Determine the [X, Y] coordinate at the center of the cell enclosing the given text.  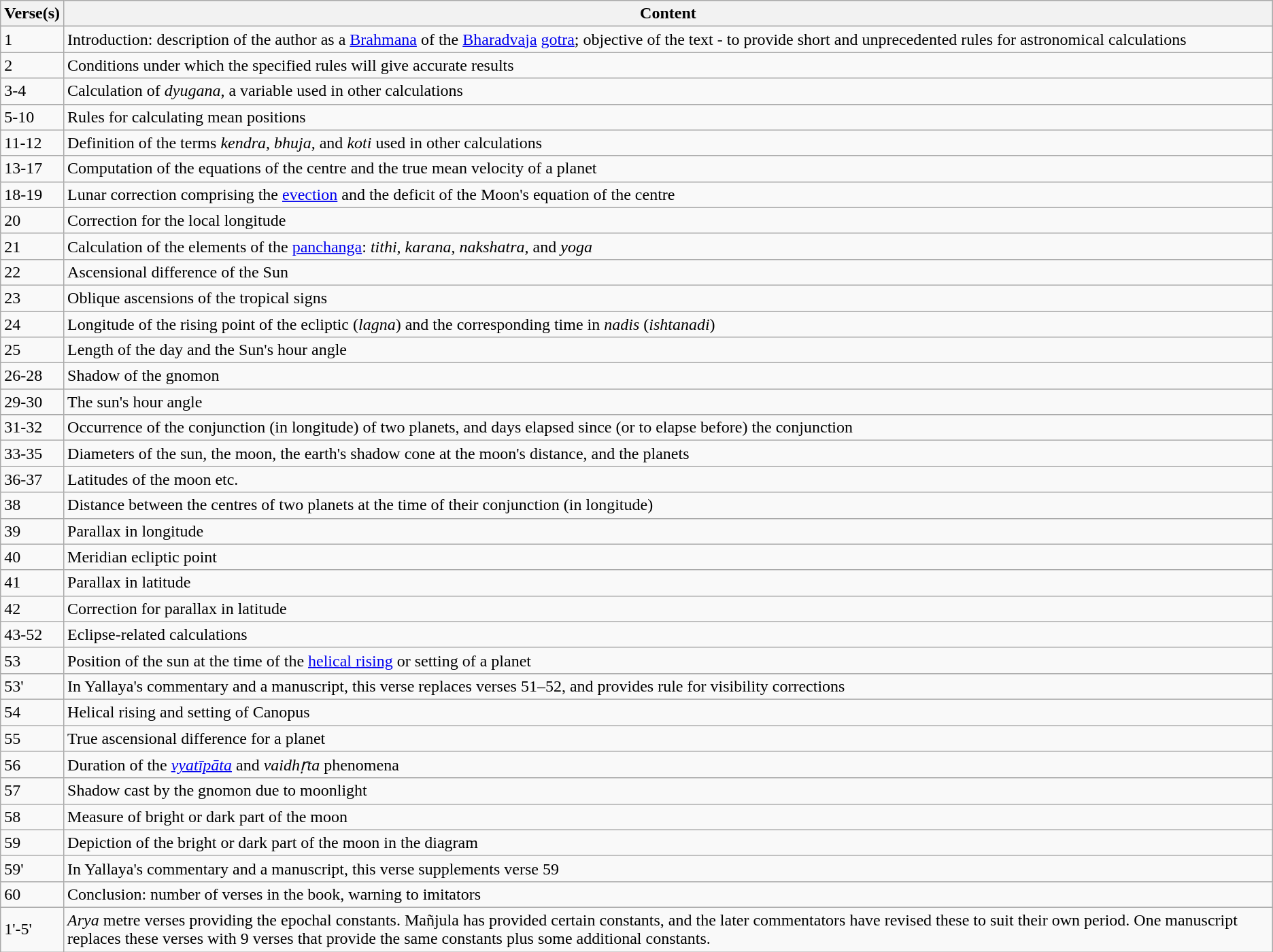
18-19 [33, 194]
Conditions under which the specified rules will give accurate results [668, 65]
39 [33, 531]
Measure of bright or dark part of the moon [668, 817]
31-32 [33, 428]
Helical rising and setting of Canopus [668, 712]
Longitude of the rising point of the ecliptic (lagna) and the corresponding time in nadis (ishtanadi) [668, 324]
Ascensional difference of the Sun [668, 272]
Eclipse-related calculations [668, 634]
Parallax in longitude [668, 531]
In Yallaya's commentary and a manuscript, this verse replaces verses 51–52, and provides rule for visibility corrections [668, 686]
2 [33, 65]
59 [33, 843]
Length of the day and the Sun's hour angle [668, 350]
41 [33, 583]
Meridian ecliptic point [668, 557]
Shadow cast by the gnomon due to moonlight [668, 791]
Calculation of the elements of the panchanga: tithi, karana, nakshatra, and yoga [668, 246]
24 [33, 324]
Computation of the equations of the centre and the true mean velocity of a planet [668, 169]
Latitudes of the moon etc. [668, 479]
58 [33, 817]
Calculation of dyugana, a variable used in other calculations [668, 91]
Definition of the terms kendra, bhuja, and koti used in other calculations [668, 143]
29-30 [33, 402]
36-37 [33, 479]
25 [33, 350]
38 [33, 505]
20 [33, 220]
53' [33, 686]
Rules for calculating mean positions [668, 117]
Correction for parallax in latitude [668, 609]
Verse(s) [33, 14]
1'-5' [33, 929]
3-4 [33, 91]
23 [33, 298]
60 [33, 894]
54 [33, 712]
Shadow of the gnomon [668, 376]
43-52 [33, 634]
13-17 [33, 169]
22 [33, 272]
Duration of the vyatīpāta and vaidhṛta phenomena [668, 765]
21 [33, 246]
Distance between the centres of two planets at the time of their conjunction (in longitude) [668, 505]
59' [33, 868]
1 [33, 39]
Parallax in latitude [668, 583]
5-10 [33, 117]
42 [33, 609]
53 [33, 660]
The sun's hour angle [668, 402]
Depiction of the bright or dark part of the moon in the diagram [668, 843]
In Yallaya's commentary and a manuscript, this verse supplements verse 59 [668, 868]
Correction for the local longitude [668, 220]
Occurrence of the conjunction (in longitude) of two planets, and days elapsed since (or to elapse before) the conjunction [668, 428]
33-35 [33, 454]
Lunar correction comprising the evection and the deficit of the Moon's equation of the centre [668, 194]
Position of the sun at the time of the helical rising or setting of a planet [668, 660]
26-28 [33, 376]
56 [33, 765]
Oblique ascensions of the tropical signs [668, 298]
Conclusion: number of verses in the book, warning to imitators [668, 894]
11-12 [33, 143]
40 [33, 557]
Diameters of the sun, the moon, the earth's shadow cone at the moon's distance, and the planets [668, 454]
55 [33, 738]
Content [668, 14]
True ascensional difference for a planet [668, 738]
57 [33, 791]
